Determine the (x, y) coordinate at the center of the cell enclosing the given text.  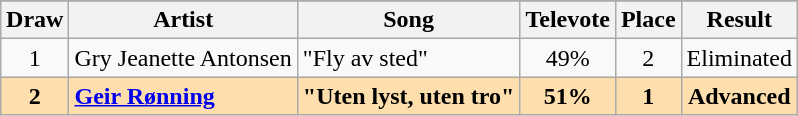
Place (648, 20)
"Fly av sted" (408, 58)
Gry Jeanette Antonsen (183, 58)
Advanced (739, 96)
Eliminated (739, 58)
51% (568, 96)
Televote (568, 20)
Geir Rønning (183, 96)
Result (739, 20)
Song (408, 20)
Draw (35, 20)
49% (568, 58)
"Uten lyst, uten tro" (408, 96)
Artist (183, 20)
